Identify which cell holds the provided text, then report its (x, y) central coordinate. 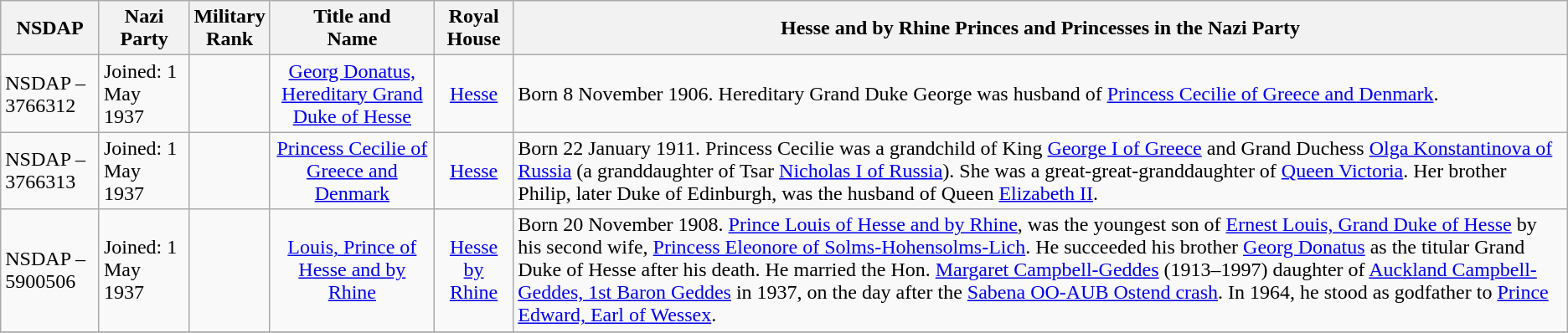
Hesse by Rhine (473, 270)
NSDAP (50, 28)
Georg Donatus, Hereditary Grand Duke of Hesse (352, 94)
Title andName (352, 28)
NSDAP – 5900506 (50, 270)
Louis, Prince of Hesse and by Rhine (352, 270)
MilitaryRank (230, 28)
Princess Cecilie of Greece and Denmark (352, 171)
NSDAP – 3766313 (50, 171)
Born 8 November 1906. Hereditary Grand Duke George was husband of Princess Cecilie of Greece and Denmark. (1040, 94)
Hesse and by Rhine Princes and Princesses in the Nazi Party (1040, 28)
Nazi Party (144, 28)
NSDAP – 3766312 (50, 94)
RoyalHouse (473, 28)
